Find where the given text appears and provide that cell's center as (X, Y) coordinate. 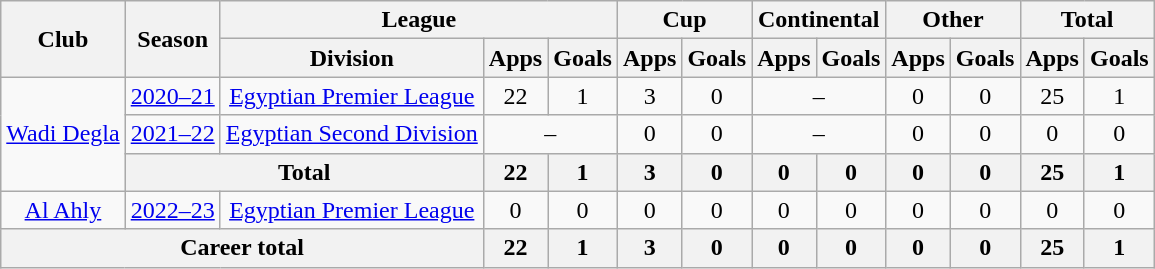
Cup (684, 20)
Al Ahly (63, 210)
Egyptian Second Division (352, 134)
2021–22 (172, 134)
Division (352, 58)
Club (63, 39)
Other (953, 20)
Wadi Degla (63, 134)
Season (172, 39)
League (418, 20)
2022–23 (172, 210)
Continental (819, 20)
Career total (242, 248)
2020–21 (172, 96)
